Detect which cell encompasses the target text, then output its (X, Y) center coordinate. 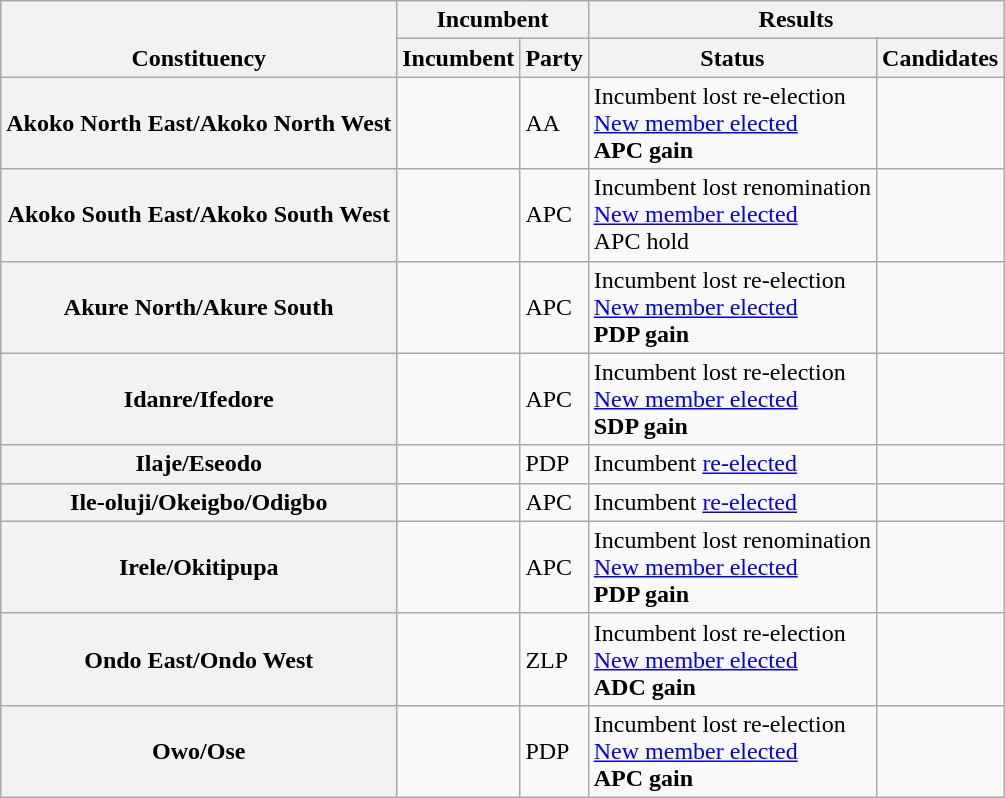
Ondo East/Ondo West (199, 659)
Idanre/Ifedore (199, 399)
Incumbent lost renominationNew member electedAPC hold (732, 215)
Irele/Okitipupa (199, 567)
Constituency (199, 39)
ZLP (554, 659)
Akure North/Akure South (199, 307)
Owo/Ose (199, 751)
Akoko North East/Akoko North West (199, 123)
Status (732, 58)
Candidates (940, 58)
Incumbent lost re-electionNew member electedADC gain (732, 659)
Akoko South East/Akoko South West (199, 215)
Party (554, 58)
Incumbent lost re-electionNew member electedPDP gain (732, 307)
Incumbent lost re-electionNew member electedSDP gain (732, 399)
Incumbent lost renominationNew member electedPDP gain (732, 567)
Results (796, 20)
Ilaje/Eseodo (199, 464)
AA (554, 123)
Ile-oluji/Okeigbo/Odigbo (199, 502)
